For the text-containing cell, return its midpoint in [X, Y] coordinate format. 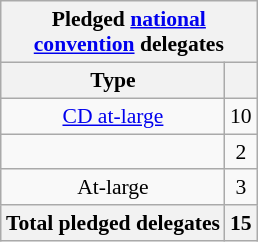
CD at-large [113, 116]
At-large [113, 187]
2 [241, 152]
Type [113, 80]
3 [241, 187]
Pledged nationalconvention delegates [129, 32]
15 [241, 223]
10 [241, 116]
Total pledged delegates [113, 223]
